Locate the cell with the specified text and output its (x, y) center coordinate. 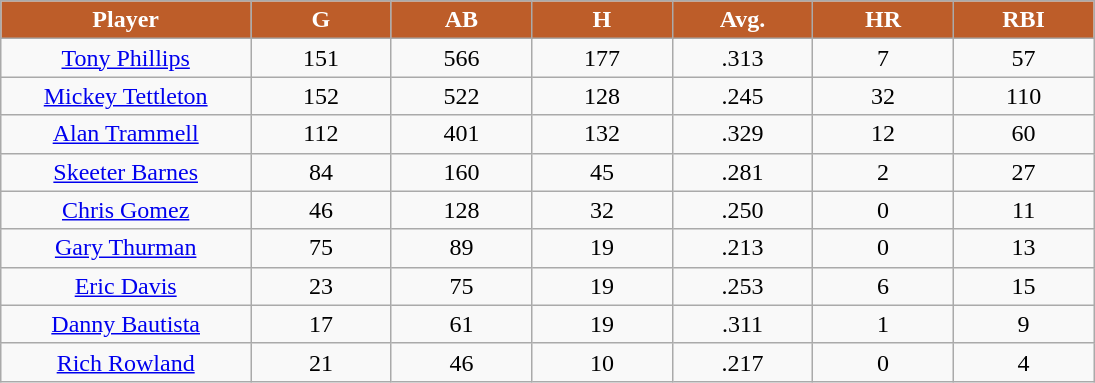
.217 (742, 362)
AB (462, 20)
11 (1024, 210)
Mickey Tettleton (126, 96)
RBI (1024, 20)
G (322, 20)
Gary Thurman (126, 248)
110 (1024, 96)
Eric Davis (126, 286)
89 (462, 248)
H (602, 20)
.250 (742, 210)
132 (602, 134)
12 (884, 134)
522 (462, 96)
27 (1024, 172)
6 (884, 286)
60 (1024, 134)
.329 (742, 134)
Skeeter Barnes (126, 172)
2 (884, 172)
1 (884, 324)
.281 (742, 172)
61 (462, 324)
21 (322, 362)
.213 (742, 248)
160 (462, 172)
401 (462, 134)
.313 (742, 58)
Player (126, 20)
151 (322, 58)
.245 (742, 96)
Alan Trammell (126, 134)
4 (1024, 362)
9 (1024, 324)
152 (322, 96)
HR (884, 20)
.253 (742, 286)
177 (602, 58)
57 (1024, 58)
Rich Rowland (126, 362)
84 (322, 172)
.311 (742, 324)
Chris Gomez (126, 210)
Avg. (742, 20)
7 (884, 58)
15 (1024, 286)
Tony Phillips (126, 58)
23 (322, 286)
17 (322, 324)
10 (602, 362)
45 (602, 172)
Danny Bautista (126, 324)
13 (1024, 248)
112 (322, 134)
566 (462, 58)
